Return the [X, Y] coordinate for the center point of the cell that contains the specified text.  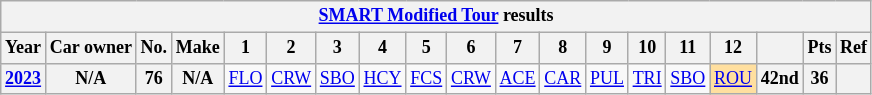
10 [647, 48]
ACE [518, 78]
12 [734, 48]
1 [246, 48]
Car owner [90, 48]
6 [472, 48]
2023 [24, 78]
PUL [608, 78]
76 [154, 78]
Ref [854, 48]
Make [198, 48]
No. [154, 48]
11 [688, 48]
CAR [563, 78]
FCS [426, 78]
2 [292, 48]
42nd [780, 78]
SMART Modified Tour results [436, 16]
3 [337, 48]
36 [820, 78]
FLO [246, 78]
4 [382, 48]
8 [563, 48]
ROU [734, 78]
HCY [382, 78]
TRI [647, 78]
Year [24, 48]
5 [426, 48]
7 [518, 48]
Pts [820, 48]
9 [608, 48]
